For the text-containing cell, return its midpoint in (x, y) coordinate format. 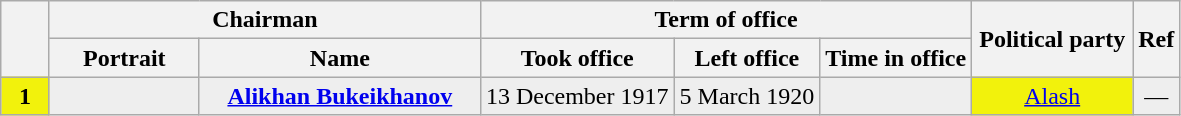
Took office (577, 58)
1 (26, 96)
Left office (747, 58)
13 December 1917 (577, 96)
Name (340, 58)
— (1156, 96)
Time in office (896, 58)
Alash (1052, 96)
Term of office (726, 20)
Chairman (264, 20)
Ref (1156, 39)
Alikhan Bukeikhanov (340, 96)
Political party (1052, 39)
5 March 1920 (747, 96)
Portrait (124, 58)
